Identify which cell holds the provided text, then report its (x, y) central coordinate. 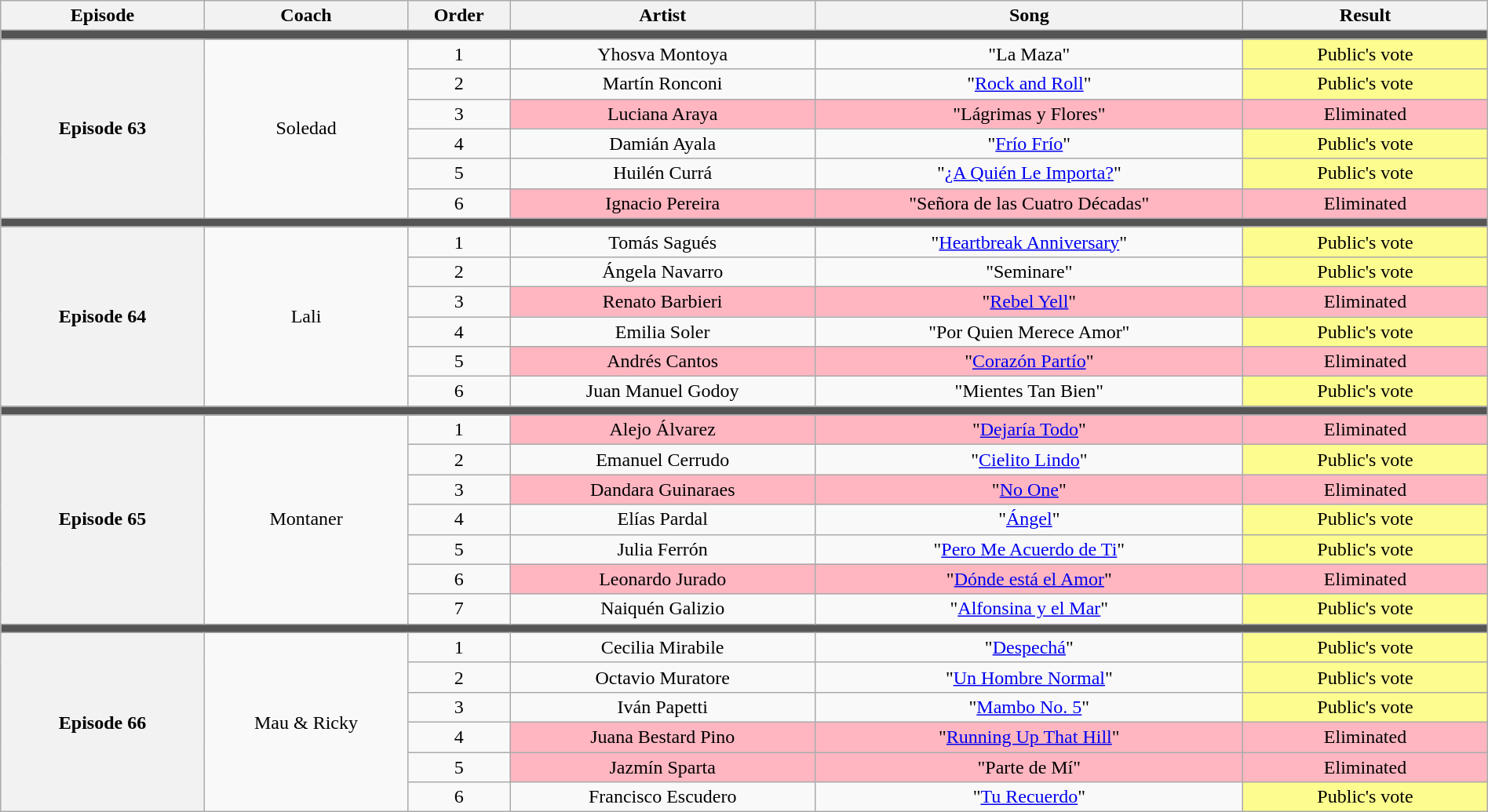
Damián Ayala (662, 144)
Martín Ronconi (662, 84)
Ignacio Pereira (662, 203)
Francisco Escudero (662, 797)
Tomás Sagués (662, 242)
Dandara Guinaraes (662, 490)
"Un Hombre Normal" (1030, 677)
Episode 64 (103, 316)
Song (1030, 16)
"Rebel Yell" (1030, 301)
Artist (662, 16)
"Señora de las Cuatro Décadas" (1030, 203)
Huilén Currá (662, 173)
"Parte de Mí" (1030, 766)
Juan Manuel Godoy (662, 391)
"Dejaría Todo" (1030, 430)
Renato Barbieri (662, 301)
"Running Up That Hill" (1030, 737)
Order (459, 16)
"Heartbreak Anniversary" (1030, 242)
Result (1366, 16)
"Cielito Lindo" (1030, 460)
Juana Bestard Pino (662, 737)
Andrés Cantos (662, 362)
"Despechá" (1030, 647)
Lali (306, 316)
Elías Pardal (662, 519)
"Ángel" (1030, 519)
"Seminare" (1030, 271)
Cecilia Mirabile (662, 647)
Iván Papetti (662, 707)
"Alfonsina y el Mar" (1030, 609)
Luciana Araya (662, 114)
Montaner (306, 519)
Episode 66 (103, 722)
7 (459, 609)
Ángela Navarro (662, 271)
"Pero Me Acuerdo de Ti" (1030, 549)
"¿A Quién Le Importa?" (1030, 173)
"No One" (1030, 490)
Leonardo Jurado (662, 579)
"Rock and Roll" (1030, 84)
Naiquén Galizio (662, 609)
Episode 65 (103, 519)
"Tu Recuerdo" (1030, 797)
"Frío Frío" (1030, 144)
"Lágrimas y Flores" (1030, 114)
"Mambo No. 5" (1030, 707)
"Corazón Partío" (1030, 362)
Alejo Álvarez (662, 430)
"Por Quien Merece Amor" (1030, 332)
"Dónde está el Amor" (1030, 579)
"Mientes Tan Bien" (1030, 391)
Emanuel Cerrudo (662, 460)
Soledad (306, 129)
Jazmín Sparta (662, 766)
Julia Ferrón (662, 549)
Emilia Soler (662, 332)
Yhosva Montoya (662, 54)
Episode 63 (103, 129)
Coach (306, 16)
"La Maza" (1030, 54)
Mau & Ricky (306, 722)
Episode (103, 16)
Octavio Muratore (662, 677)
